Locate the cell with the specified text and output its [X, Y] center coordinate. 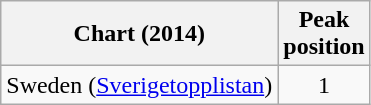
1 [324, 85]
Sweden (Sverigetopplistan) [140, 85]
Chart (2014) [140, 34]
Peakposition [324, 34]
